Output the [X, Y] coordinate of the center of the cell containing the given text.  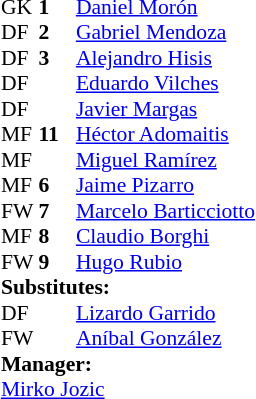
3 [57, 58]
Hugo Rubio [166, 262]
9 [57, 262]
Eduardo Vilches [166, 83]
Lizardo Garrido [166, 313]
Gabriel Mendoza [166, 33]
Aníbal González [166, 339]
Manager: [128, 364]
2 [57, 33]
Héctor Adomaitis [166, 135]
7 [57, 211]
Jaime Pizarro [166, 185]
Javier Margas [166, 109]
Substitutes: [128, 287]
Marcelo Barticciotto [166, 211]
Alejandro Hisis [166, 58]
6 [57, 185]
8 [57, 237]
Miguel Ramírez [166, 160]
11 [57, 135]
Claudio Borghi [166, 237]
